Search for the cell housing the specified text and yield its (x, y) center coordinate. 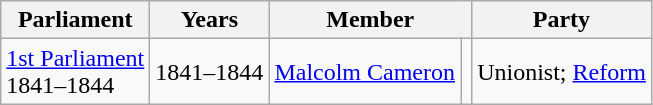
Malcolm Cameron (365, 72)
Unionist; Reform (562, 72)
Party (562, 20)
1st Parliament1841–1844 (76, 72)
Member (370, 20)
Parliament (76, 20)
Years (210, 20)
1841–1844 (210, 72)
